Scan for the cell matching the given text and deliver its (x, y) coordinate at center. 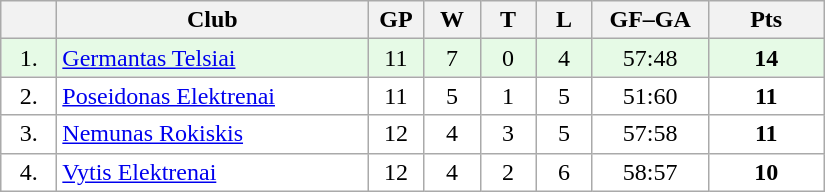
Poseidonas Elektrenai (212, 96)
1 (508, 96)
10 (766, 172)
57:58 (650, 134)
Nemunas Rokiskis (212, 134)
6 (564, 172)
1. (29, 58)
7 (452, 58)
L (564, 20)
Vytis Elektrenai (212, 172)
3. (29, 134)
0 (508, 58)
3 (508, 134)
GP (396, 20)
T (508, 20)
2. (29, 96)
Germantas Telsiai (212, 58)
W (452, 20)
57:48 (650, 58)
14 (766, 58)
51:60 (650, 96)
Pts (766, 20)
Club (212, 20)
GF–GA (650, 20)
58:57 (650, 172)
2 (508, 172)
4. (29, 172)
